Return the [X, Y] coordinate for the center point of the cell that contains the specified text.  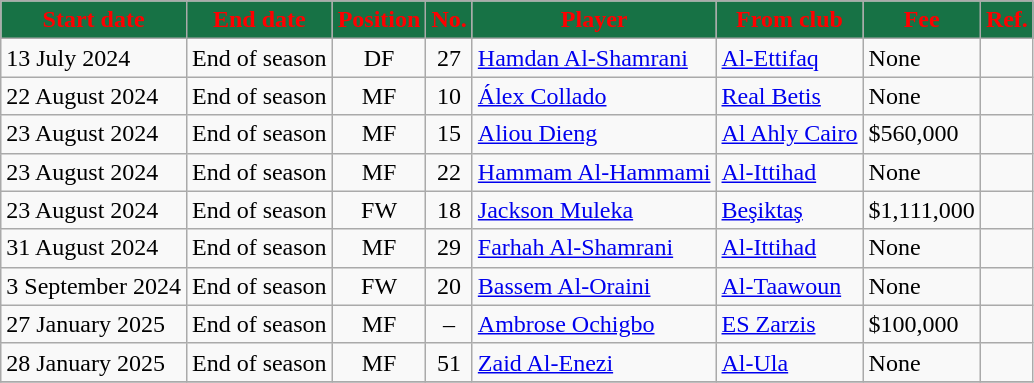
ES Zarzis [790, 324]
27 [449, 58]
Beşiktaş [790, 210]
Álex Collado [594, 96]
Jackson Muleka [594, 210]
DF [379, 58]
Hammam Al-Hammami [594, 172]
3 September 2024 [94, 286]
29 [449, 248]
$1,111,000 [922, 210]
18 [449, 210]
Al-Taawoun [790, 286]
Al-Ula [790, 362]
31 August 2024 [94, 248]
Hamdan Al-Shamrani [594, 58]
– [449, 324]
Farhah Al-Shamrani [594, 248]
20 [449, 286]
Ref. [1006, 20]
Aliou Dieng [594, 134]
Player [594, 20]
22 August 2024 [94, 96]
28 January 2025 [94, 362]
Start date [94, 20]
Real Betis [790, 96]
$100,000 [922, 324]
10 [449, 96]
51 [449, 362]
Fee [922, 20]
Zaid Al-Enezi [594, 362]
Al Ahly Cairo [790, 134]
Al-Ettifaq [790, 58]
End date [259, 20]
No. [449, 20]
Position [379, 20]
$560,000 [922, 134]
15 [449, 134]
22 [449, 172]
27 January 2025 [94, 324]
From club [790, 20]
Bassem Al-Oraini [594, 286]
Ambrose Ochigbo [594, 324]
13 July 2024 [94, 58]
